From the cell containing the given text, extract its center point as [x, y] coordinate. 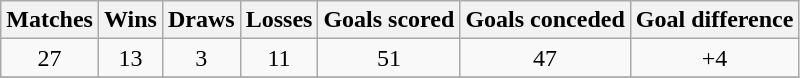
+4 [714, 58]
Goals conceded [545, 20]
Goals scored [389, 20]
47 [545, 58]
Losses [279, 20]
Wins [130, 20]
11 [279, 58]
51 [389, 58]
13 [130, 58]
Draws [201, 20]
3 [201, 58]
Matches [50, 20]
27 [50, 58]
Goal difference [714, 20]
